Locate the cell with the specified text and output its (x, y) center coordinate. 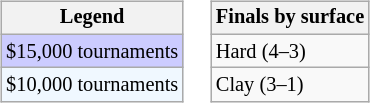
Legend (92, 18)
Finals by surface (290, 18)
Clay (3–1) (290, 85)
Hard (4–3) (290, 51)
$10,000 tournaments (92, 85)
$15,000 tournaments (92, 51)
